Identify which cell holds the provided text, then report its (x, y) central coordinate. 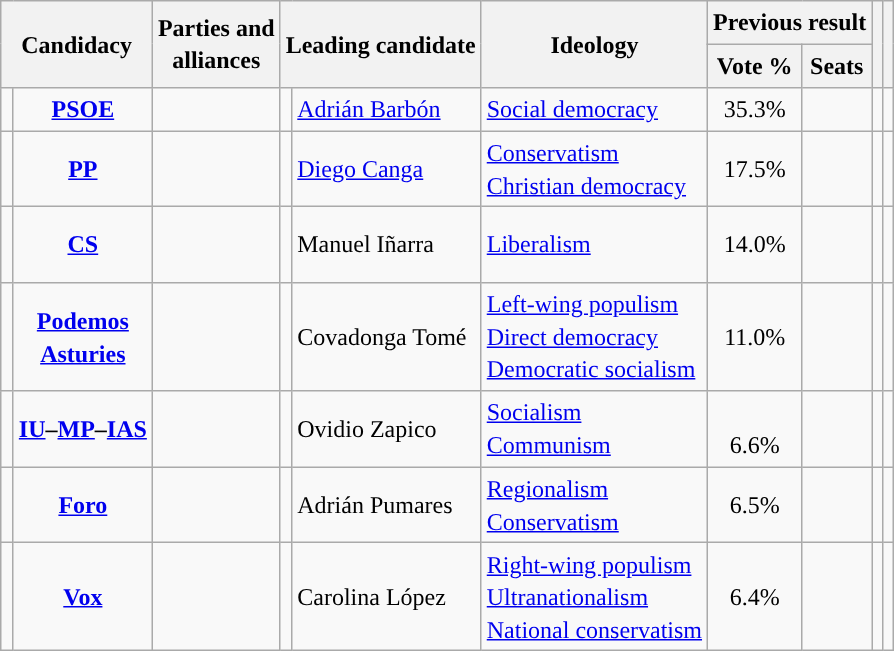
Carolina López (386, 597)
Candidacy (77, 44)
Covadonga Tomé (386, 337)
6.5% (755, 505)
Liberalism (594, 245)
PP (82, 169)
IU–MP–IAS (82, 429)
Vote % (755, 66)
Left-wing populismDirect democracyDemocratic socialism (594, 337)
17.5% (755, 169)
RegionalismConservatism (594, 505)
CS (82, 245)
6.6% (755, 429)
Ovidio Zapico (386, 429)
PodemosAsturies (82, 337)
ConservatismChristian democracy (594, 169)
Foro (82, 505)
Leading candidate (380, 44)
Vox (82, 597)
Right-wing populismUltranationalismNational conservatism (594, 597)
Previous result (790, 22)
Social democracy (594, 110)
PSOE (82, 110)
6.4% (755, 597)
11.0% (755, 337)
Manuel Iñarra (386, 245)
35.3% (755, 110)
Adrián Barbón (386, 110)
14.0% (755, 245)
Seats (837, 66)
Ideology (594, 44)
SocialismCommunism (594, 429)
Parties andalliances (216, 44)
Diego Canga (386, 169)
Adrián Pumares (386, 505)
